Output the [X, Y] coordinate of the center of the cell containing the given text.  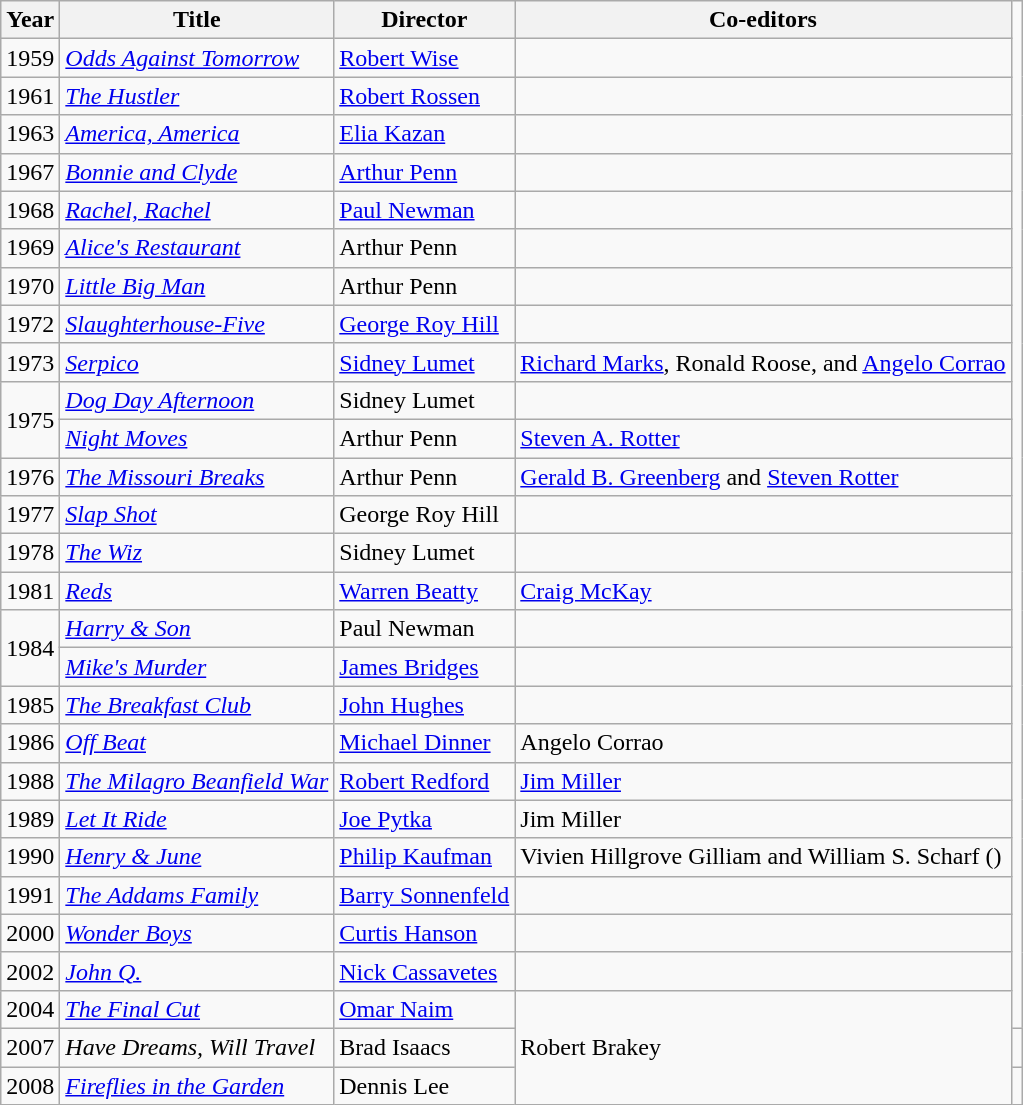
1977 [30, 515]
1988 [30, 781]
Slap Shot [197, 515]
1970 [30, 286]
1976 [30, 477]
1984 [30, 648]
The Hustler [197, 96]
1985 [30, 705]
Michael Dinner [424, 743]
1959 [30, 58]
Robert Redford [424, 781]
Curtis Hanson [424, 933]
Title [197, 20]
Angelo Corrao [763, 743]
2007 [30, 1047]
Elia Kazan [424, 134]
Nick Cassavetes [424, 971]
The Final Cut [197, 1009]
Slaughterhouse-Five [197, 324]
James Bridges [424, 667]
Reds [197, 591]
1986 [30, 743]
Serpico [197, 362]
Fireflies in the Garden [197, 1085]
Gerald B. Greenberg and Steven Rotter [763, 477]
Year [30, 20]
Philip Kaufman [424, 857]
The Breakfast Club [197, 705]
1975 [30, 419]
The Milagro Beanfield War [197, 781]
1972 [30, 324]
Vivien Hillgrove Gilliam and William S. Scharf () [763, 857]
2002 [30, 971]
Henry & June [197, 857]
2008 [30, 1085]
Omar Naim [424, 1009]
Joe Pytka [424, 819]
Steven A. Rotter [763, 438]
Off Beat [197, 743]
Dog Day Afternoon [197, 400]
Alice's Restaurant [197, 248]
America, America [197, 134]
1973 [30, 362]
Robert Wise [424, 58]
Dennis Lee [424, 1085]
Barry Sonnenfeld [424, 895]
Harry & Son [197, 629]
Warren Beatty [424, 591]
The Wiz [197, 553]
Odds Against Tomorrow [197, 58]
Brad Isaacs [424, 1047]
Robert Brakey [763, 1047]
Rachel, Rachel [197, 210]
Mike's Murder [197, 667]
1967 [30, 172]
Wonder Boys [197, 933]
1968 [30, 210]
Richard Marks, Ronald Roose, and Angelo Corrao [763, 362]
1961 [30, 96]
The Addams Family [197, 895]
Craig McKay [763, 591]
Night Moves [197, 438]
Bonnie and Clyde [197, 172]
1990 [30, 857]
2000 [30, 933]
Robert Rossen [424, 96]
Have Dreams, Will Travel [197, 1047]
1963 [30, 134]
John Hughes [424, 705]
2004 [30, 1009]
Little Big Man [197, 286]
Director [424, 20]
1978 [30, 553]
1989 [30, 819]
Let It Ride [197, 819]
1981 [30, 591]
Co-editors [763, 20]
1991 [30, 895]
1969 [30, 248]
The Missouri Breaks [197, 477]
John Q. [197, 971]
